Extract the (X, Y) coordinate from the center of the cell holding the provided text.  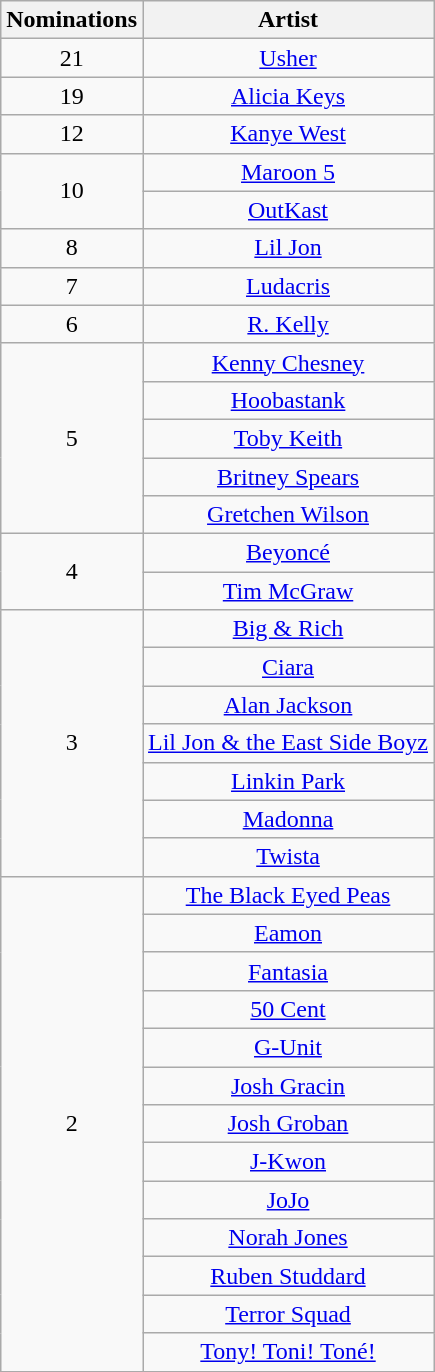
6 (72, 324)
Big & Rich (288, 629)
Hoobastank (288, 400)
Josh Groban (288, 1124)
Norah Jones (288, 1238)
7 (72, 286)
Lil Jon (288, 248)
JoJo (288, 1200)
5 (72, 438)
Alicia Keys (288, 96)
R. Kelly (288, 324)
Lil Jon & the East Side Boyz (288, 743)
8 (72, 248)
J-Kwon (288, 1162)
Maroon 5 (288, 172)
Alan Jackson (288, 705)
Eamon (288, 933)
Twista (288, 857)
Kenny Chesney (288, 362)
Linkin Park (288, 781)
Usher (288, 58)
Gretchen Wilson (288, 515)
G-Unit (288, 1047)
The Black Eyed Peas (288, 895)
Kanye West (288, 134)
Beyoncé (288, 553)
19 (72, 96)
3 (72, 743)
21 (72, 58)
Fantasia (288, 971)
4 (72, 572)
Ciara (288, 667)
10 (72, 191)
Artist (288, 20)
50 Cent (288, 1009)
Britney Spears (288, 477)
2 (72, 1124)
Nominations (72, 20)
OutKast (288, 210)
Terror Squad (288, 1314)
Ludacris (288, 286)
12 (72, 134)
Toby Keith (288, 438)
Josh Gracin (288, 1085)
Ruben Studdard (288, 1276)
Tim McGraw (288, 591)
Madonna (288, 819)
Tony! Toni! Toné! (288, 1352)
